For the text-containing cell, return its midpoint in [x, y] coordinate format. 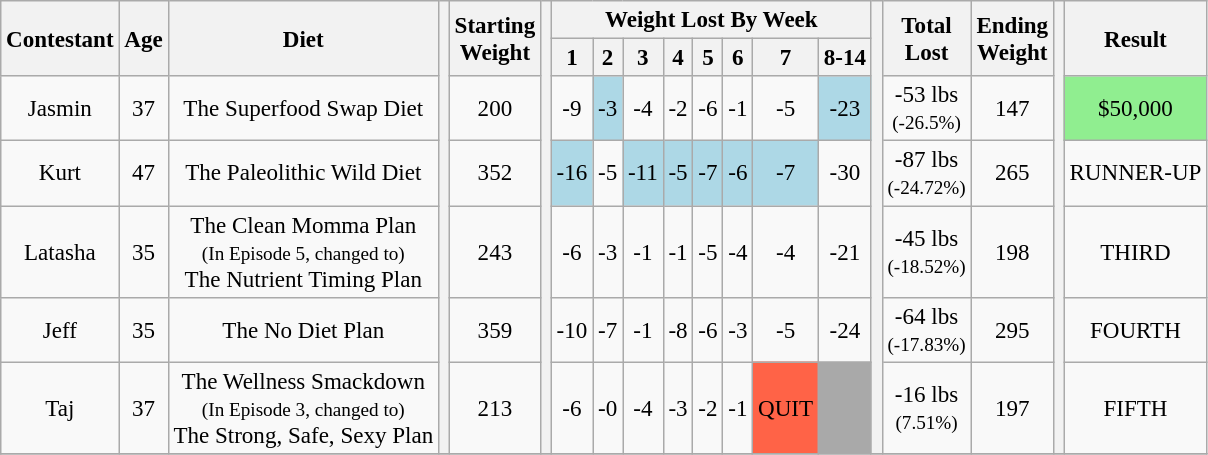
Latasha [60, 252]
QUIT [786, 408]
352 [494, 174]
-45 lbs(-18.52%) [926, 252]
-9 [572, 108]
-30 [844, 174]
FOURTH [1136, 330]
5 [708, 58]
The Clean Momma Plan(In Episode 5, changed to)The Nutrient Timing Plan [303, 252]
Result [1136, 38]
47 [144, 174]
-21 [844, 252]
1 [572, 58]
EndingWeight [1012, 38]
8-14 [844, 58]
Age [144, 38]
359 [494, 330]
The Paleolithic Wild Diet [303, 174]
243 [494, 252]
-10 [572, 330]
-53 lbs(-26.5%) [926, 108]
-24 [844, 330]
213 [494, 408]
7 [786, 58]
-87 lbs(-24.72%) [926, 174]
2 [608, 58]
The Wellness Smackdown(In Episode 3, changed to)The Strong, Safe, Sexy Plan [303, 408]
-0 [608, 408]
StartingWeight [494, 38]
RUNNER-UP [1136, 174]
$50,000 [1136, 108]
265 [1012, 174]
3 [644, 58]
Diet [303, 38]
TotalLost [926, 38]
THIRD [1136, 252]
-64 lbs(-17.83%) [926, 330]
FIFTH [1136, 408]
Contestant [60, 38]
6 [738, 58]
295 [1012, 330]
147 [1012, 108]
4 [678, 58]
The Superfood Swap Diet [303, 108]
The No Diet Plan [303, 330]
198 [1012, 252]
Weight Lost By Week [711, 20]
200 [494, 108]
-16 lbs(7.51%) [926, 408]
Kurt [60, 174]
-11 [644, 174]
Jeff [60, 330]
Jasmin [60, 108]
-16 [572, 174]
-8 [678, 330]
-23 [844, 108]
197 [1012, 408]
Taj [60, 408]
